Capture the cell that displays the provided text and extract its [X, Y] central coordinate. 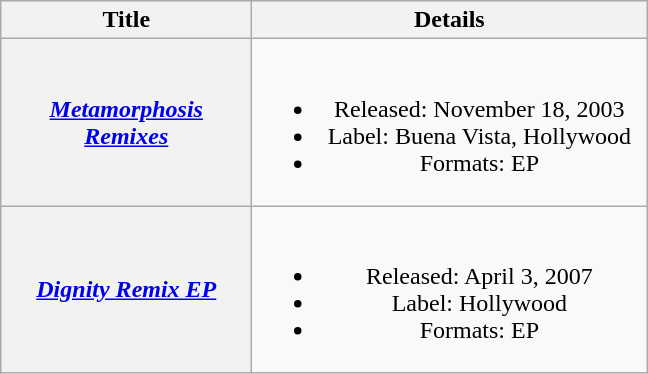
Released: November 18, 2003Label: Buena Vista, HollywoodFormats: EP [450, 122]
Details [450, 20]
Released: April 3, 2007Label: HollywoodFormats: EP [450, 290]
Metamorphosis Remixes [126, 122]
Dignity Remix EP [126, 290]
Title [126, 20]
